From the cell containing the given text, extract its center point as (X, Y) coordinate. 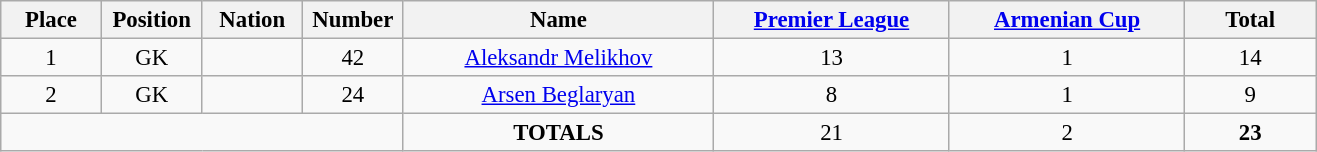
42 (354, 58)
Armenian Cup (1067, 20)
23 (1250, 133)
TOTALS (558, 133)
8 (832, 95)
Total (1250, 20)
Aleksandr Melikhov (558, 58)
Place (52, 20)
Position (152, 20)
Nation (252, 20)
21 (832, 133)
9 (1250, 95)
Name (558, 20)
14 (1250, 58)
Premier League (832, 20)
Arsen Beglaryan (558, 95)
13 (832, 58)
24 (354, 95)
Number (354, 20)
